Detect which cell encompasses the target text, then output its [X, Y] center coordinate. 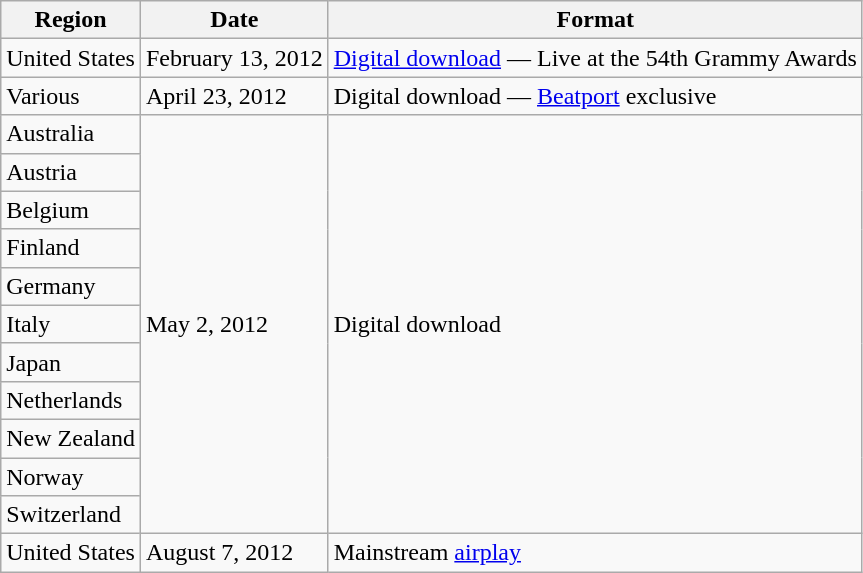
Format [595, 20]
Australia [71, 134]
Netherlands [71, 400]
Norway [71, 477]
April 23, 2012 [234, 96]
Mainstream airplay [595, 553]
Japan [71, 362]
Finland [71, 248]
Belgium [71, 210]
Germany [71, 286]
New Zealand [71, 438]
Switzerland [71, 515]
Various [71, 96]
Region [71, 20]
Italy [71, 324]
Austria [71, 172]
Date [234, 20]
Digital download [595, 324]
Digital download — Beatport exclusive [595, 96]
Digital download — Live at the 54th Grammy Awards [595, 58]
February 13, 2012 [234, 58]
May 2, 2012 [234, 324]
August 7, 2012 [234, 553]
